Pinpoint the cell where the given text exists, returning its [X, Y] midpoint coordinate. 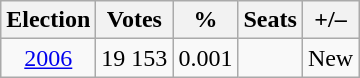
0.001 [206, 58]
New [330, 58]
Seats [270, 20]
Votes [134, 20]
2006 [48, 58]
Election [48, 20]
% [206, 20]
+/– [330, 20]
19 153 [134, 58]
